For the text-containing cell, return its midpoint in (x, y) coordinate format. 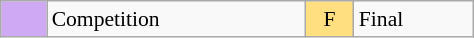
F (330, 19)
Competition (176, 19)
Final (414, 19)
